Find where the given text appears and provide that cell's center as (x, y) coordinate. 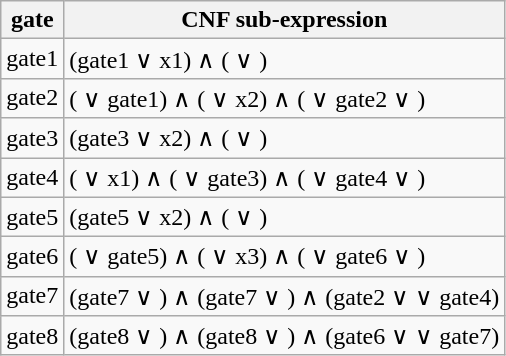
( ∨ x1) ∧ ( ∨ gate3) ∧ ( ∨ gate4 ∨ ) (284, 178)
( ∨ gate1) ∧ ( ∨ x2) ∧ ( ∨ gate2 ∨ ) (284, 98)
(gate7 ∨ ) ∧ (gate7 ∨ ) ∧ (gate2 ∨ ∨ gate4) (284, 296)
CNF sub-expression (284, 20)
gate3 (32, 138)
(gate1 ∨ x1) ∧ ( ∨ ) (284, 59)
gate6 (32, 257)
gate2 (32, 98)
gate (32, 20)
gate8 (32, 336)
gate1 (32, 59)
gate5 (32, 217)
(gate8 ∨ ) ∧ (gate8 ∨ ) ∧ (gate6 ∨ ∨ gate7) (284, 336)
gate4 (32, 178)
( ∨ gate5) ∧ ( ∨ x3) ∧ ( ∨ gate6 ∨ ) (284, 257)
gate7 (32, 296)
(gate3 ∨ x2) ∧ ( ∨ ) (284, 138)
(gate5 ∨ x2) ∧ ( ∨ ) (284, 217)
